Provide the [x, y] coordinate of the cell's center where the given text is located.  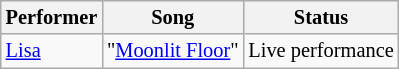
Lisa [52, 51]
Status [320, 17]
"Moonlit Floor" [172, 51]
Song [172, 17]
Performer [52, 17]
Live performance [320, 51]
